Find where the given text appears and provide that cell's center as [x, y] coordinate. 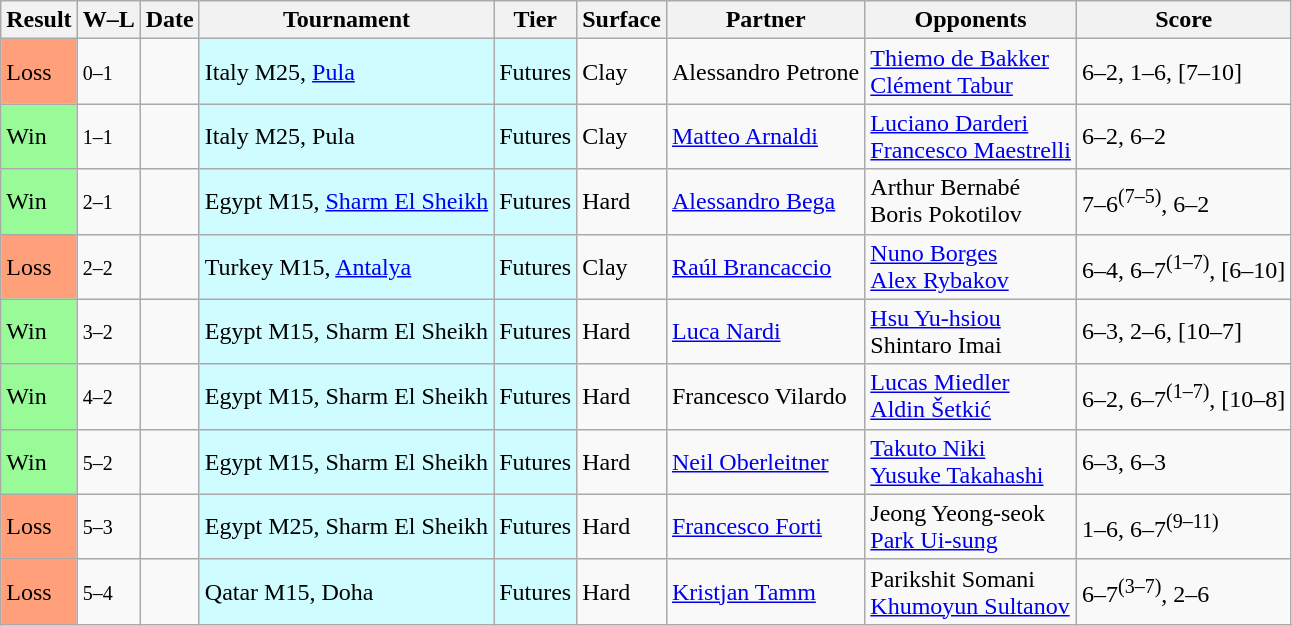
Raúl Brancaccio [765, 266]
Luca Nardi [765, 332]
Luciano Darderi Francesco Maestrelli [971, 136]
Result [39, 20]
0–1 [108, 72]
6–3, 2–6, [10–7] [1183, 332]
Date [170, 20]
Turkey M15, Antalya [346, 266]
Takuto Niki Yusuke Takahashi [971, 462]
Alessandro Bega [765, 202]
4–2 [108, 396]
Tier [536, 20]
5–4 [108, 592]
Nuno Borges Alex Rybakov [971, 266]
3–2 [108, 332]
Parikshit Somani Khumoyun Sultanov [971, 592]
6–2, 6–2 [1183, 136]
Surface [622, 20]
Qatar M15, Doha [346, 592]
Neil Oberleitner [765, 462]
7–6(7–5), 6–2 [1183, 202]
2–1 [108, 202]
Alessandro Petrone [765, 72]
Egypt M25, Sharm El Sheikh [346, 526]
Hsu Yu-hsiou Shintaro Imai [971, 332]
Thiemo de Bakker Clément Tabur [971, 72]
1–1 [108, 136]
5–2 [108, 462]
6–2, 6–7(1–7), [10–8] [1183, 396]
Lucas Miedler Aldin Šetkić [971, 396]
Arthur Bernabé Boris Pokotilov [971, 202]
Opponents [971, 20]
5–3 [108, 526]
Francesco Forti [765, 526]
6–3, 6–3 [1183, 462]
6–7(3–7), 2–6 [1183, 592]
6–4, 6–7(1–7), [6–10] [1183, 266]
Matteo Arnaldi [765, 136]
Kristjan Tamm [765, 592]
Partner [765, 20]
Tournament [346, 20]
6–2, 1–6, [7–10] [1183, 72]
1–6, 6–7(9–11) [1183, 526]
Francesco Vilardo [765, 396]
W–L [108, 20]
Jeong Yeong-seok Park Ui-sung [971, 526]
2–2 [108, 266]
Score [1183, 20]
